Return (X, Y) of the center of cell containing provided text 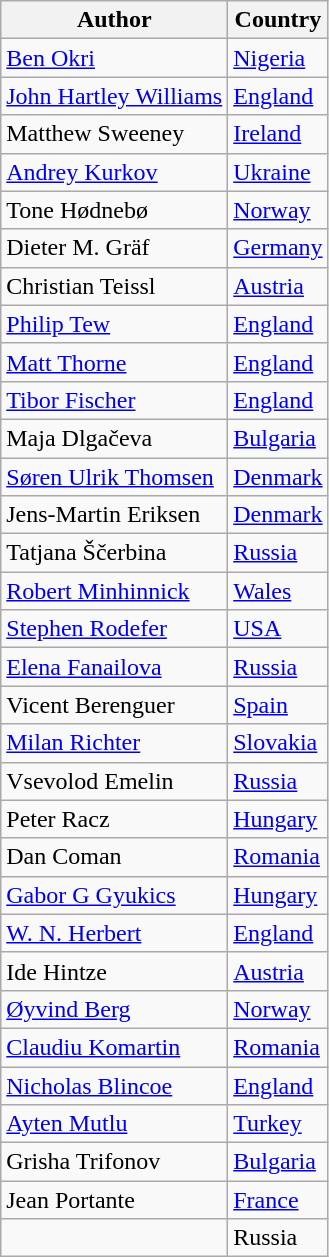
Robert Minhinnick (114, 591)
Vsevolod Emelin (114, 781)
Christian Teissl (114, 286)
Stephen Rodefer (114, 629)
Jens-Martin Eriksen (114, 515)
Andrey Kurkov (114, 172)
Gabor G Gyukics (114, 895)
Søren Ulrik Thomsen (114, 477)
Claudiu Komartin (114, 1047)
USA (278, 629)
Nicholas Blincoe (114, 1085)
Ukraine (278, 172)
Tatjana Ščerbina (114, 553)
Ireland (278, 134)
W. N. Herbert (114, 933)
Ben Okri (114, 58)
Maja Dlgačeva (114, 438)
Nigeria (278, 58)
France (278, 1200)
Germany (278, 248)
John Hartley Williams (114, 96)
Dieter M. Gräf (114, 248)
Øyvind Berg (114, 1009)
Tibor Fischer (114, 400)
Slovakia (278, 743)
Wales (278, 591)
Author (114, 20)
Jean Portante (114, 1200)
Country (278, 20)
Milan Richter (114, 743)
Matthew Sweeney (114, 134)
Ide Hintze (114, 971)
Vicent Berenguer (114, 705)
Elena Fanailova (114, 667)
Matt Thorne (114, 362)
Peter Racz (114, 819)
Turkey (278, 1124)
Spain (278, 705)
Ayten Mutlu (114, 1124)
Dan Coman (114, 857)
Philip Tew (114, 324)
Grisha Trifonov (114, 1162)
Tone Hødnebø (114, 210)
